Return the [x, y] coordinate for the center point of the cell that contains the specified text.  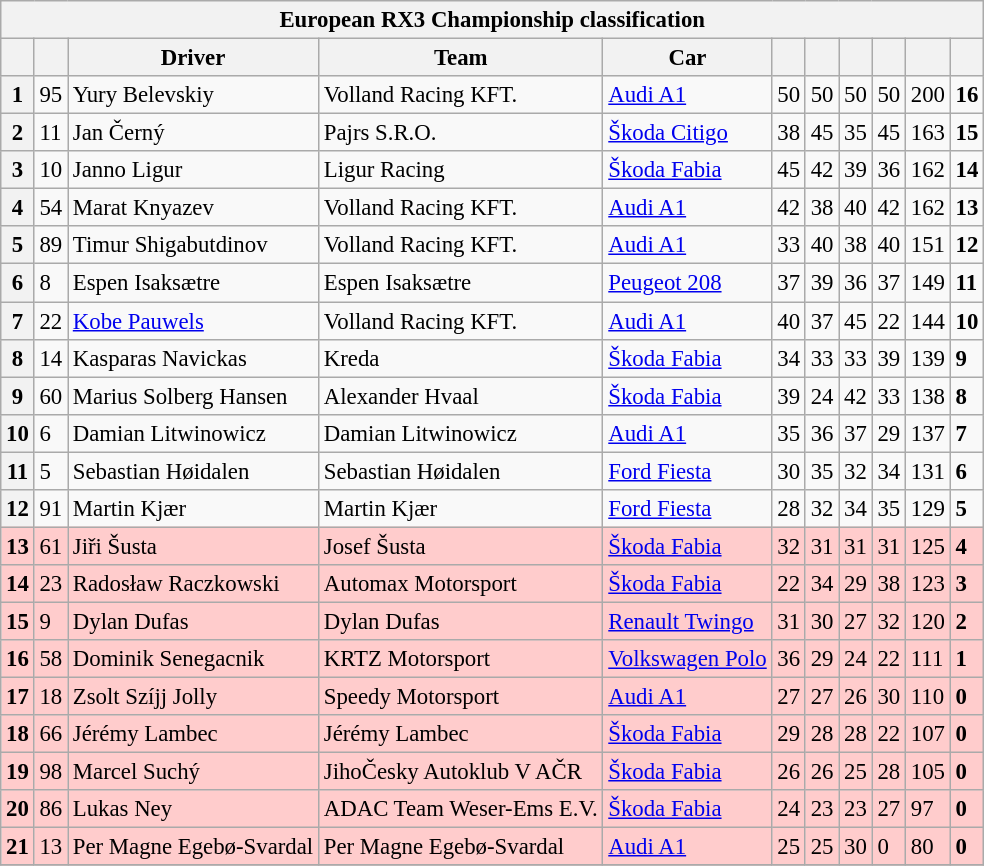
Marcel Suchý [194, 772]
19 [18, 772]
Lukas Ney [194, 809]
86 [50, 809]
107 [928, 734]
91 [50, 509]
54 [50, 208]
Josef Šusta [460, 546]
Janno Ligur [194, 170]
Volkswagen Polo [688, 659]
105 [928, 772]
110 [928, 697]
Škoda Citigo [688, 133]
Pajrs S.R.O. [460, 133]
Ligur Racing [460, 170]
European RX3 Championship classification [492, 20]
163 [928, 133]
120 [928, 621]
66 [50, 734]
Team [460, 58]
Alexander Hvaal [460, 396]
KRTZ Motorsport [460, 659]
149 [928, 283]
97 [928, 809]
Radosław Raczkowski [194, 584]
Renault Twingo [688, 621]
Yury Belevskiy [194, 95]
123 [928, 584]
Jiři Šusta [194, 546]
125 [928, 546]
Timur Shigabutdinov [194, 245]
200 [928, 95]
89 [50, 245]
Dominik Senegacnik [194, 659]
Kobe Pauwels [194, 321]
61 [50, 546]
95 [50, 95]
Speedy Motorsport [460, 697]
131 [928, 471]
17 [18, 697]
Automax Motorsport [460, 584]
129 [928, 509]
Kasparas Navickas [194, 358]
ADAC Team Weser-Ems E.V. [460, 809]
151 [928, 245]
Kreda [460, 358]
21 [18, 847]
111 [928, 659]
Jan Černý [194, 133]
JihoČesky Autoklub V AČR [460, 772]
Peugeot 208 [688, 283]
20 [18, 809]
98 [50, 772]
139 [928, 358]
Marat Knyazev [194, 208]
138 [928, 396]
58 [50, 659]
Car [688, 58]
Zsolt Szíjj Jolly [194, 697]
Driver [194, 58]
80 [928, 847]
144 [928, 321]
Marius Solberg Hansen [194, 396]
60 [50, 396]
137 [928, 433]
